For the text-containing cell, return its midpoint in (x, y) coordinate format. 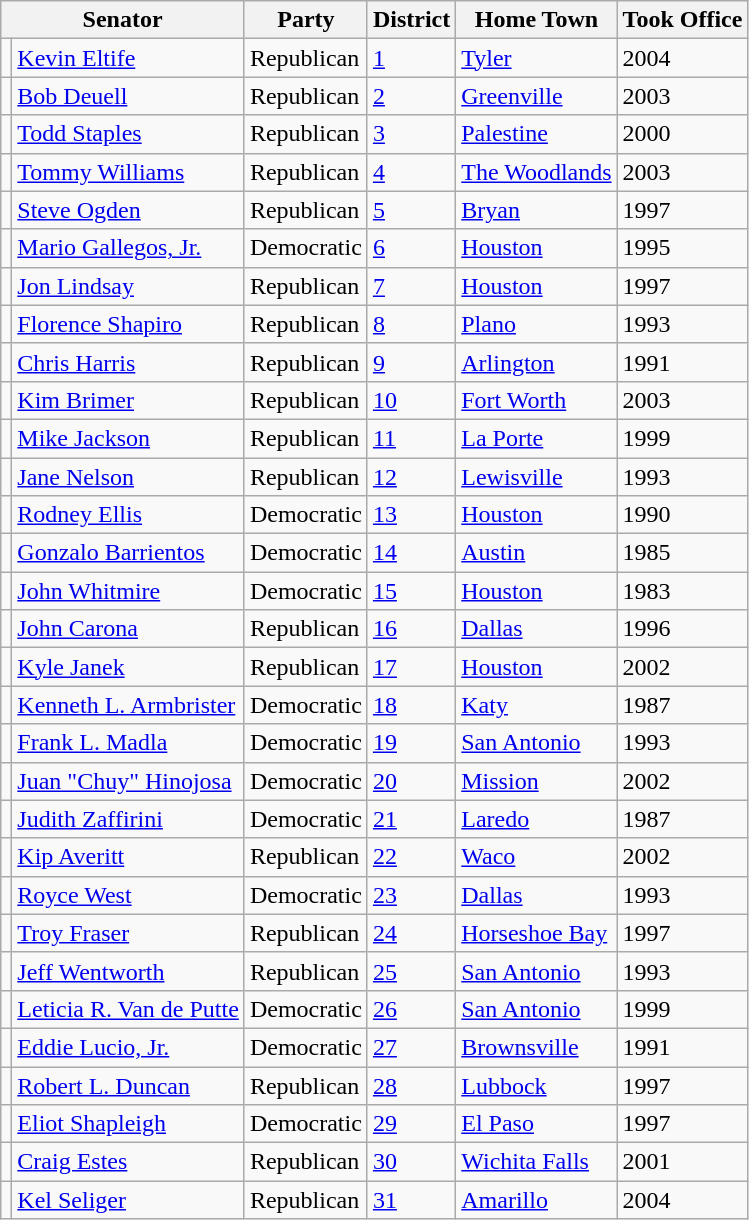
Bryan (536, 210)
Brownsville (536, 1047)
Chris Harris (128, 362)
Arlington (536, 362)
Mario Gallegos, Jr. (128, 248)
3 (411, 134)
1 (411, 58)
19 (411, 743)
Steve Ogden (128, 210)
Fort Worth (536, 400)
Kip Averitt (128, 857)
15 (411, 591)
John Whitmire (128, 591)
2 (411, 96)
John Carona (128, 629)
Plano (536, 324)
Todd Staples (128, 134)
Tommy Williams (128, 172)
Katy (536, 705)
Mission (536, 781)
Troy Fraser (128, 933)
Judith Zaffirini (128, 819)
El Paso (536, 1124)
Leticia R. Van de Putte (128, 1009)
13 (411, 515)
12 (411, 477)
1990 (682, 515)
Waco (536, 857)
4 (411, 172)
20 (411, 781)
Amarillo (536, 1200)
29 (411, 1124)
Palestine (536, 134)
Kel Seliger (128, 1200)
Juan "Chuy" Hinojosa (128, 781)
10 (411, 400)
27 (411, 1047)
18 (411, 705)
Kenneth L. Armbrister (128, 705)
7 (411, 286)
District (411, 20)
Laredo (536, 819)
22 (411, 857)
Florence Shapiro (128, 324)
Kim Brimer (128, 400)
Greenville (536, 96)
23 (411, 895)
Party (306, 20)
Kevin Eltife (128, 58)
24 (411, 933)
Lubbock (536, 1085)
Bob Deuell (128, 96)
2001 (682, 1162)
Jeff Wentworth (128, 971)
Eliot Shapleigh (128, 1124)
8 (411, 324)
5 (411, 210)
Kyle Janek (128, 667)
Took Office (682, 20)
Rodney Ellis (128, 515)
La Porte (536, 438)
28 (411, 1085)
21 (411, 819)
2000 (682, 134)
Wichita Falls (536, 1162)
11 (411, 438)
1996 (682, 629)
Mike Jackson (128, 438)
Senator (123, 20)
14 (411, 553)
17 (411, 667)
Craig Estes (128, 1162)
1995 (682, 248)
Lewisville (536, 477)
6 (411, 248)
Jon Lindsay (128, 286)
Royce West (128, 895)
25 (411, 971)
Frank L. Madla (128, 743)
Jane Nelson (128, 477)
Austin (536, 553)
9 (411, 362)
Horseshoe Bay (536, 933)
30 (411, 1162)
Eddie Lucio, Jr. (128, 1047)
Tyler (536, 58)
26 (411, 1009)
The Woodlands (536, 172)
Gonzalo Barrientos (128, 553)
1985 (682, 553)
1983 (682, 591)
16 (411, 629)
Home Town (536, 20)
31 (411, 1200)
Robert L. Duncan (128, 1085)
